Return [X, Y] of the center of cell containing provided text 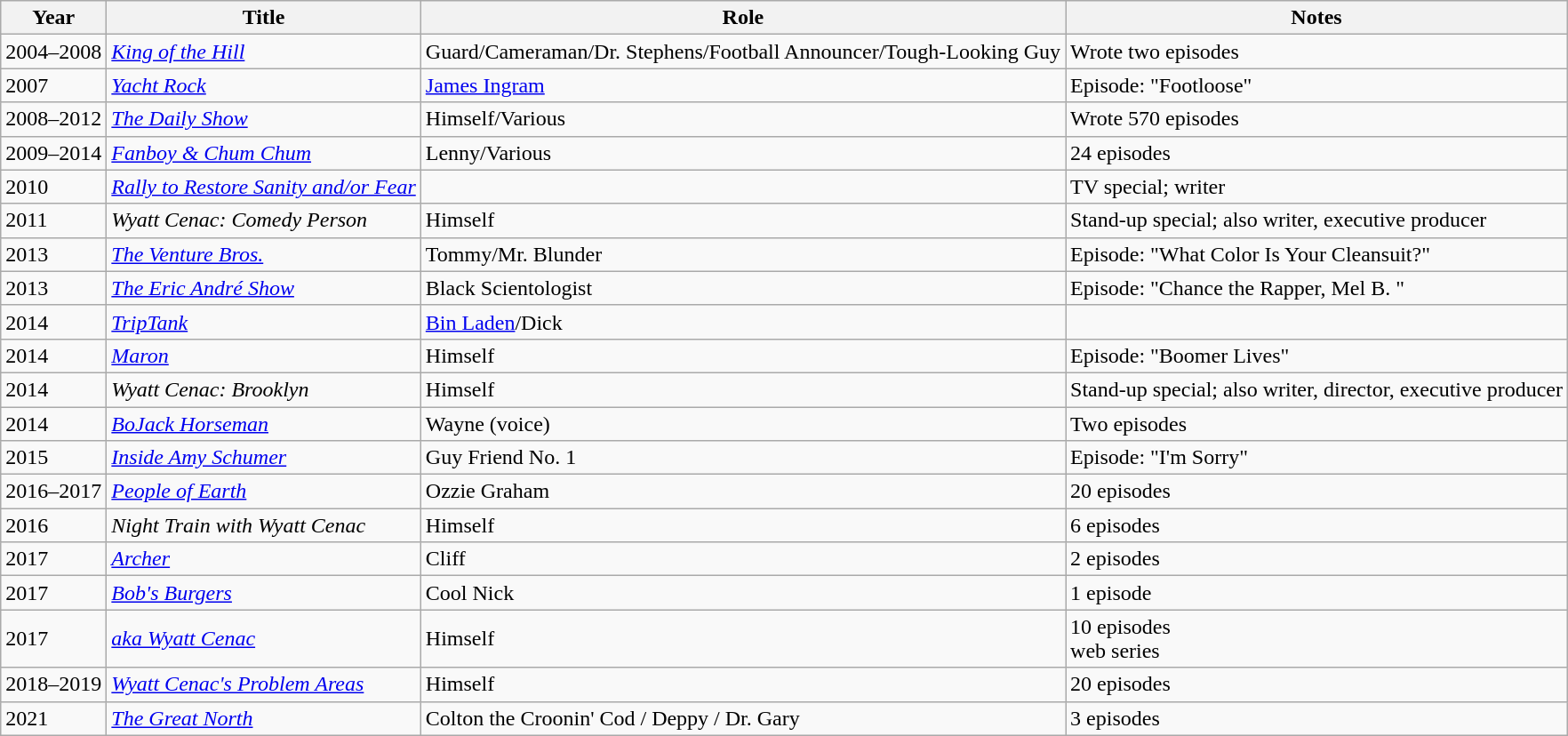
Wrote 570 episodes [1317, 119]
TripTank [263, 322]
The Eric André Show [263, 288]
Bin Laden/Dick [743, 322]
Episode: "Footloose" [1317, 85]
Title [263, 18]
3 episodes [1317, 718]
aka Wyatt Cenac [263, 638]
Role [743, 18]
Year [53, 18]
6 episodes [1317, 525]
Colton the Croonin' Cod / Deppy / Dr. Gary [743, 718]
2007 [53, 85]
2 episodes [1317, 559]
24 episodes [1317, 153]
Wyatt Cenac: Comedy Person [263, 220]
People of Earth [263, 492]
Yacht Rock [263, 85]
Wrote two episodes [1317, 52]
Himself/Various [743, 119]
Rally to Restore Sanity and/or Fear [263, 187]
Two episodes [1317, 424]
Fanboy & Chum Chum [263, 153]
2009–2014 [53, 153]
Wyatt Cenac: Brooklyn [263, 389]
Black Scientologist [743, 288]
Archer [263, 559]
2004–2008 [53, 52]
Wyatt Cenac's Problem Areas [263, 684]
2021 [53, 718]
TV special; writer [1317, 187]
Bob's Burgers [263, 593]
2018–2019 [53, 684]
Notes [1317, 18]
Ozzie Graham [743, 492]
BoJack Horseman [263, 424]
King of the Hill [263, 52]
Episode: "Chance the Rapper, Mel B. " [1317, 288]
Tommy/Mr. Blunder [743, 254]
2008–2012 [53, 119]
10 episodesweb series [1317, 638]
The Daily Show [263, 119]
The Venture Bros. [263, 254]
Cool Nick [743, 593]
Cliff [743, 559]
Episode: "I'm Sorry" [1317, 458]
2016 [53, 525]
The Great North [263, 718]
Maron [263, 356]
Guard/Cameraman/Dr. Stephens/Football Announcer/Tough-Looking Guy [743, 52]
Episode: "Boomer Lives" [1317, 356]
1 episode [1317, 593]
Inside Amy Schumer [263, 458]
Wayne (voice) [743, 424]
Lenny/Various [743, 153]
2016–2017 [53, 492]
Episode: "What Color Is Your Cleansuit?" [1317, 254]
Guy Friend No. 1 [743, 458]
Stand-up special; also writer, director, executive producer [1317, 389]
2015 [53, 458]
2011 [53, 220]
Night Train with Wyatt Cenac [263, 525]
2010 [53, 187]
James Ingram [743, 85]
Stand-up special; also writer, executive producer [1317, 220]
